Locate the cell with the specified text and output its (X, Y) center coordinate. 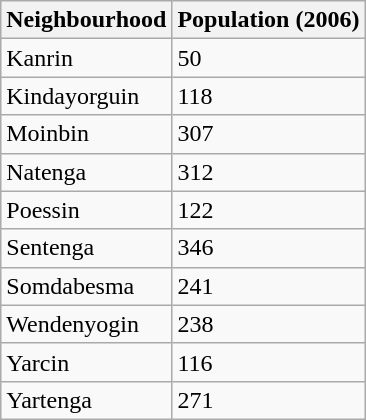
Yartenga (86, 400)
271 (268, 400)
Yarcin (86, 362)
238 (268, 324)
Sentenga (86, 248)
Poessin (86, 210)
Somdabesma (86, 286)
122 (268, 210)
Natenga (86, 172)
Neighbourhood (86, 20)
312 (268, 172)
346 (268, 248)
Moinbin (86, 134)
Kanrin (86, 58)
Kindayorguin (86, 96)
50 (268, 58)
118 (268, 96)
Population (2006) (268, 20)
307 (268, 134)
116 (268, 362)
Wendenyogin (86, 324)
241 (268, 286)
